Locate the cell with the specified text and output its (X, Y) center coordinate. 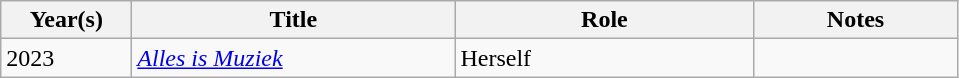
Title (294, 20)
Year(s) (66, 20)
Herself (604, 58)
Notes (856, 20)
Alles is Muziek (294, 58)
Role (604, 20)
2023 (66, 58)
